Return the (x, y) coordinate for the center point of the cell that contains the specified text.  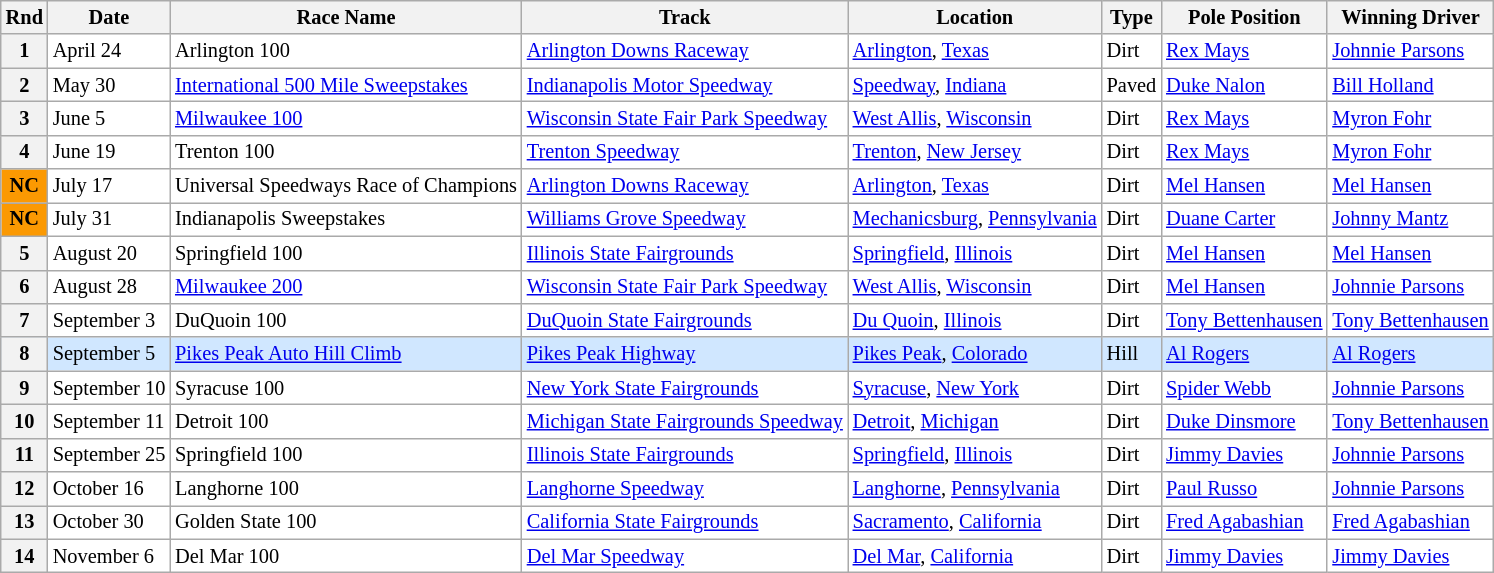
October 30 (109, 522)
13 (24, 522)
Johnny Mantz (1410, 219)
8 (24, 354)
Date (109, 17)
10 (24, 421)
Del Mar 100 (346, 556)
Speedway, Indiana (975, 85)
Track (685, 17)
September 11 (109, 421)
Bill Holland (1410, 85)
October 16 (109, 489)
Winning Driver (1410, 17)
Del Mar, California (975, 556)
Duane Carter (1244, 219)
August 28 (109, 287)
Rnd (24, 17)
DuQuoin 100 (346, 320)
Pikes Peak Auto Hill Climb (346, 354)
July 31 (109, 219)
Michigan State Fairgrounds Speedway (685, 421)
11 (24, 455)
Location (975, 17)
2 (24, 85)
Detroit 100 (346, 421)
Duke Dinsmore (1244, 421)
Pikes Peak, Colorado (975, 354)
California State Fairgrounds (685, 522)
Detroit, Michigan (975, 421)
June 5 (109, 118)
Indianapolis Motor Speedway (685, 85)
New York State Fairgrounds (685, 388)
Syracuse 100 (346, 388)
International 500 Mile Sweepstakes (346, 85)
9 (24, 388)
June 19 (109, 152)
3 (24, 118)
July 17 (109, 186)
1 (24, 51)
7 (24, 320)
Pole Position (1244, 17)
Trenton 100 (346, 152)
Langhorne Speedway (685, 489)
Arlington 100 (346, 51)
Langhorne, Pennsylvania (975, 489)
14 (24, 556)
Duke Nalon (1244, 85)
September 3 (109, 320)
Universal Speedways Race of Champions (346, 186)
Indianapolis Sweepstakes (346, 219)
6 (24, 287)
Pikes Peak Highway (685, 354)
Williams Grove Speedway (685, 219)
4 (24, 152)
DuQuoin State Fairgrounds (685, 320)
April 24 (109, 51)
Hill (1132, 354)
September 10 (109, 388)
Race Name (346, 17)
November 6 (109, 556)
Del Mar Speedway (685, 556)
Spider Webb (1244, 388)
August 20 (109, 253)
Trenton Speedway (685, 152)
Langhorne 100 (346, 489)
Syracuse, New York (975, 388)
September 5 (109, 354)
12 (24, 489)
Paved (1132, 85)
Milwaukee 100 (346, 118)
Paul Russo (1244, 489)
Trenton, New Jersey (975, 152)
Mechanicsburg, Pennsylvania (975, 219)
May 30 (109, 85)
September 25 (109, 455)
Milwaukee 200 (346, 287)
Du Quoin, Illinois (975, 320)
Type (1132, 17)
Golden State 100 (346, 522)
Sacramento, California (975, 522)
5 (24, 253)
